Identify which cell holds the provided text, then report its (x, y) central coordinate. 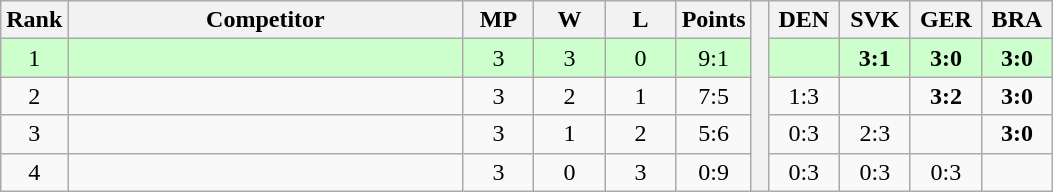
Points (714, 20)
0:9 (714, 172)
W (570, 20)
2:3 (874, 134)
5:6 (714, 134)
GER (946, 20)
BRA (1016, 20)
3:2 (946, 96)
4 (34, 172)
Competitor (266, 20)
MP (498, 20)
Rank (34, 20)
1:3 (804, 96)
SVK (874, 20)
9:1 (714, 58)
DEN (804, 20)
L (640, 20)
3:1 (874, 58)
7:5 (714, 96)
